Find where the given text appears and provide that cell's center as [x, y] coordinate. 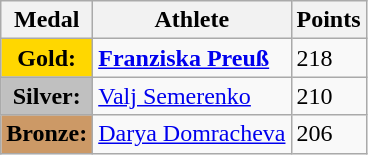
Valj Semerenko [192, 96]
Athlete [192, 20]
Franziska Preuß [192, 58]
Gold: [47, 58]
Darya Domracheva [192, 134]
210 [328, 96]
Points [328, 20]
Silver: [47, 96]
206 [328, 134]
218 [328, 58]
Medal [47, 20]
Bronze: [47, 134]
